Find where the given text appears and provide that cell's center as (X, Y) coordinate. 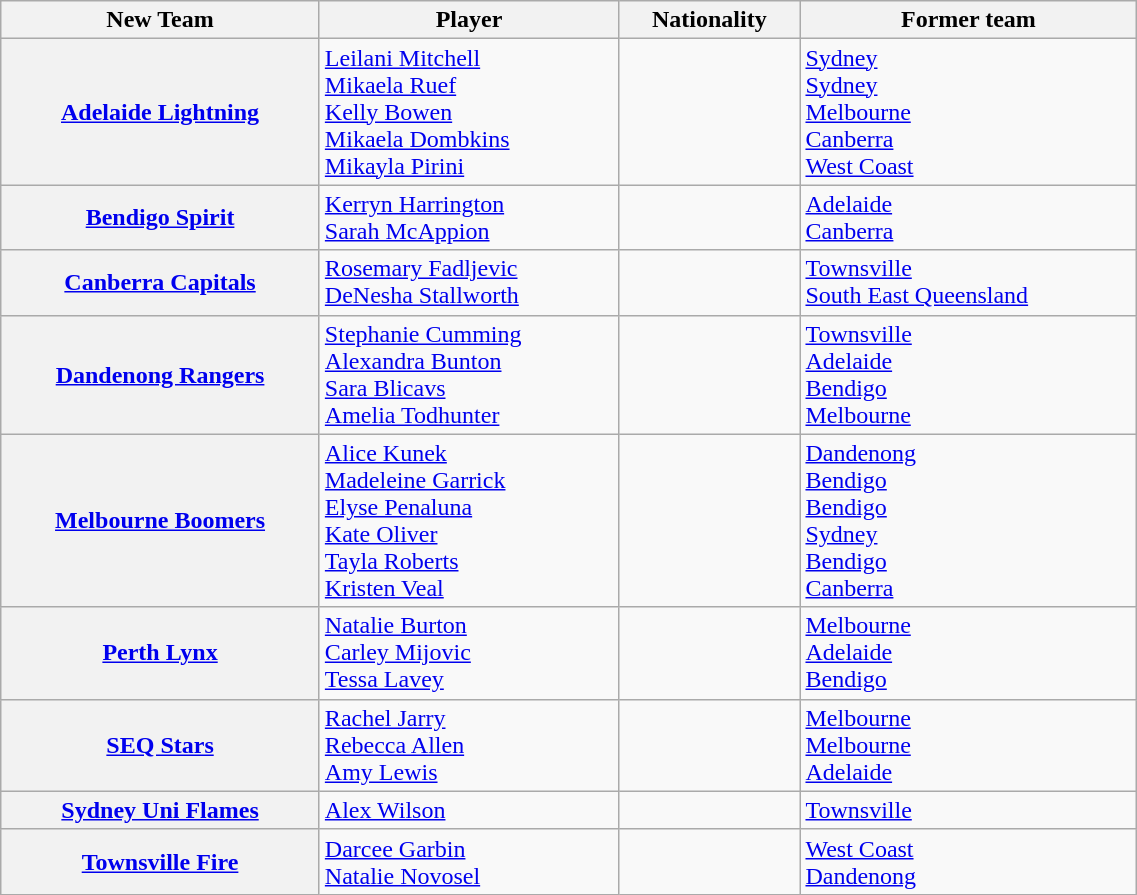
Alice Kunek Madeleine Garrick Elyse Penaluna Kate Oliver Tayla Roberts Kristen Veal (468, 520)
Dandenong Bendigo Bendigo Sydney Bendigo Canberra (968, 520)
Sydney Sydney Melbourne Canberra West Coast (968, 112)
Townsville Fire (160, 862)
Sydney Uni Flames (160, 810)
Townsville (968, 810)
Natalie Burton Carley Mijovic Tessa Lavey (468, 653)
Townsville Adelaide Bendigo Melbourne (968, 374)
Townsville South East Queensland (968, 282)
Former team (968, 20)
Canberra Capitals (160, 282)
West Coast Dandenong (968, 862)
Dandenong Rangers (160, 374)
Adelaide Canberra (968, 218)
Nationality (710, 20)
Alex Wilson (468, 810)
Leilani Mitchell Mikaela Ruef Kelly Bowen Mikaela Dombkins Mikayla Pirini (468, 112)
Melbourne Adelaide Bendigo (968, 653)
Perth Lynx (160, 653)
Player (468, 20)
Adelaide Lightning (160, 112)
Bendigo Spirit (160, 218)
Rachel Jarry Rebecca Allen Amy Lewis (468, 745)
Rosemary Fadljevic DeNesha Stallworth (468, 282)
Kerryn Harrington Sarah McAppion (468, 218)
Melbourne Melbourne Adelaide (968, 745)
New Team (160, 20)
Darcee Garbin Natalie Novosel (468, 862)
Stephanie Cumming Alexandra Bunton Sara Blicavs Amelia Todhunter (468, 374)
SEQ Stars (160, 745)
Melbourne Boomers (160, 520)
